From the cell containing the given text, extract its center point as [x, y] coordinate. 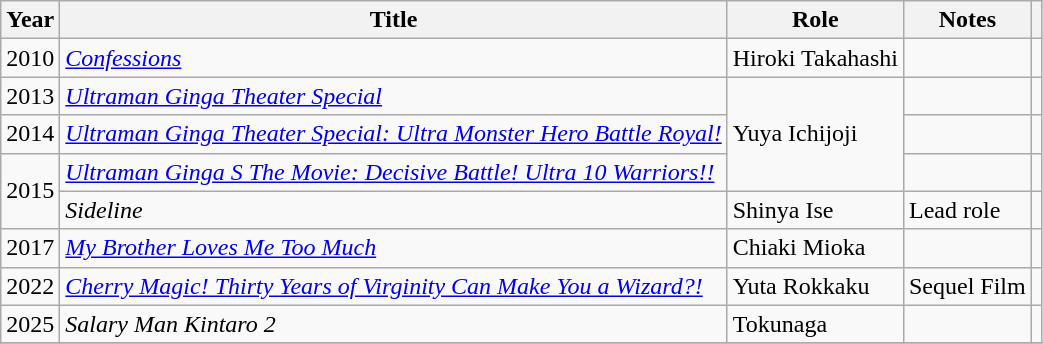
Hiroki Takahashi [815, 58]
Confessions [394, 58]
2014 [30, 134]
Year [30, 20]
My Brother Loves Me Too Much [394, 248]
Yuya Ichijoji [815, 134]
Title [394, 20]
Ultraman Ginga S The Movie: Decisive Battle! Ultra 10 Warriors!! [394, 172]
Sideline [394, 210]
Sequel Film [967, 286]
2015 [30, 191]
2013 [30, 96]
Ultraman Ginga Theater Special [394, 96]
2010 [30, 58]
Chiaki Mioka [815, 248]
2017 [30, 248]
2025 [30, 324]
2022 [30, 286]
Ultraman Ginga Theater Special: Ultra Monster Hero Battle Royal! [394, 134]
Tokunaga [815, 324]
Salary Man Kintaro 2 [394, 324]
Role [815, 20]
Shinya Ise [815, 210]
Cherry Magic! Thirty Years of Virginity Can Make You a Wizard?! [394, 286]
Lead role [967, 210]
Notes [967, 20]
Yuta Rokkaku [815, 286]
